Locate the cell with the specified text and output its [x, y] center coordinate. 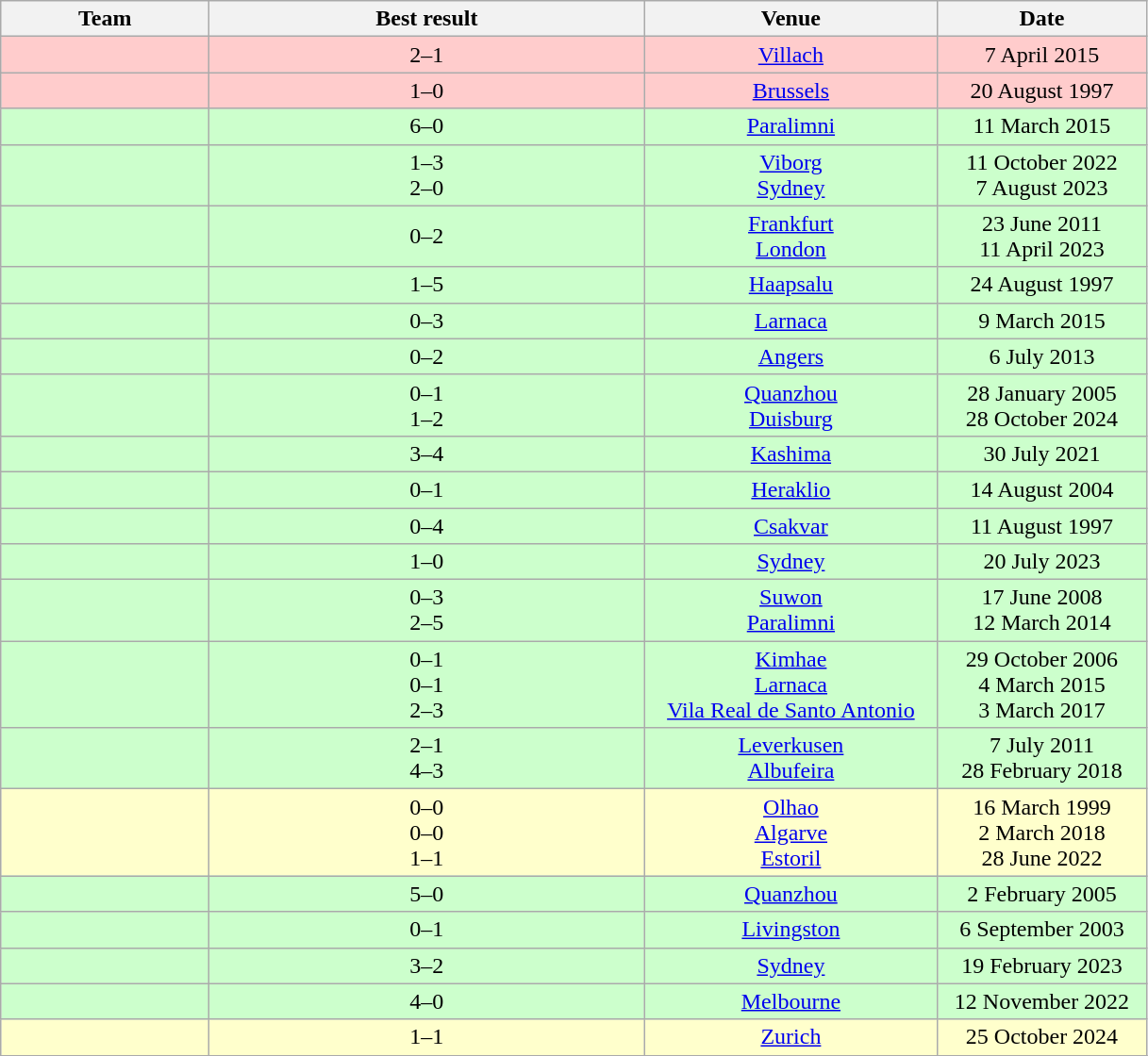
7 April 2015 [1041, 55]
28 January 2005 28 October 2024 [1041, 405]
Livingston [790, 930]
7 July 2011 28 February 2018 [1041, 758]
20 July 2023 [1041, 562]
Leverkusen Albufeira [790, 758]
6 July 2013 [1041, 356]
Kashima [790, 454]
2–1 [426, 55]
Date [1041, 19]
5–0 [426, 894]
Villach [790, 55]
Viborg Sydney [790, 175]
Csakvar [790, 525]
6–0 [426, 126]
0–0 0–0 1–1 [426, 833]
0–3 [426, 321]
2–1 4–3 [426, 758]
Heraklio [790, 489]
29 October 2006 4 March 2015 3 March 2017 [1041, 685]
2 February 2005 [1041, 894]
20 August 1997 [1041, 91]
25 October 2024 [1041, 1037]
3–2 [426, 965]
0–1 1–2 [426, 405]
19 February 2023 [1041, 965]
Larnaca [790, 321]
11 August 1997 [1041, 525]
Frankfurt London [790, 236]
0–1 0–1 2–3 [426, 685]
1–1 [426, 1037]
0–3 2–5 [426, 611]
Olhao Algarve Estoril [790, 833]
0–4 [426, 525]
23 June 2011 11 April 2023 [1041, 236]
Haapsalu [790, 285]
12 November 2022 [1041, 1001]
30 July 2021 [1041, 454]
Suwon Paralimni [790, 611]
Quanzhou [790, 894]
Venue [790, 19]
1–5 [426, 285]
Zurich [790, 1037]
11 October 2022 7 August 2023 [1041, 175]
11 March 2015 [1041, 126]
14 August 2004 [1041, 489]
Kimhae Larnaca Vila Real de Santo Antonio [790, 685]
Best result [426, 19]
6 September 2003 [1041, 930]
Brussels [790, 91]
Paralimni [790, 126]
17 June 2008 12 March 2014 [1041, 611]
Quanzhou Duisburg [790, 405]
Angers [790, 356]
3–4 [426, 454]
16 March 1999 2 March 2018 28 June 2022 [1041, 833]
9 March 2015 [1041, 321]
Team [106, 19]
Melbourne [790, 1001]
24 August 1997 [1041, 285]
1–3 2–0 [426, 175]
4–0 [426, 1001]
